Extract the [X, Y] coordinate from the center of the cell holding the provided text.  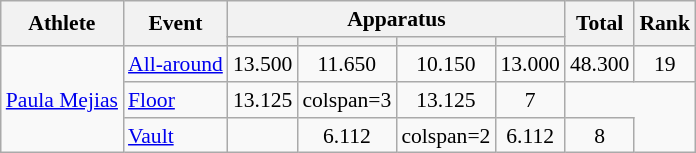
13.000 [530, 64]
19 [664, 64]
colspan=3 [346, 100]
48.300 [600, 64]
Floor [176, 100]
Total [600, 24]
7 [530, 100]
Event [176, 24]
Paula Mejias [62, 100]
13.500 [262, 64]
Rank [664, 24]
All-around [176, 64]
10.150 [446, 64]
Athlete [62, 24]
11.650 [346, 64]
Apparatus [396, 19]
